Locate the cell with the specified text and output its [x, y] center coordinate. 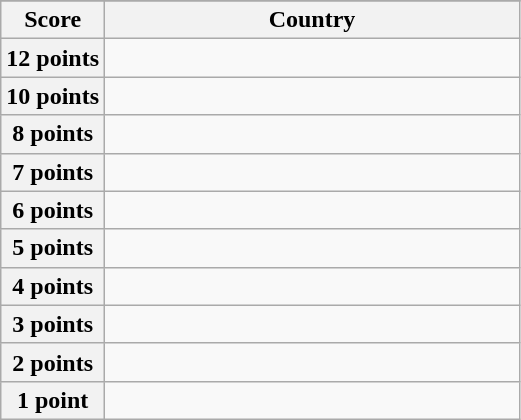
5 points [53, 248]
Country [312, 20]
1 point [53, 400]
2 points [53, 362]
4 points [53, 286]
8 points [53, 134]
3 points [53, 324]
7 points [53, 172]
6 points [53, 210]
Score [53, 20]
10 points [53, 96]
12 points [53, 58]
